For the text-containing cell, return its midpoint in [x, y] coordinate format. 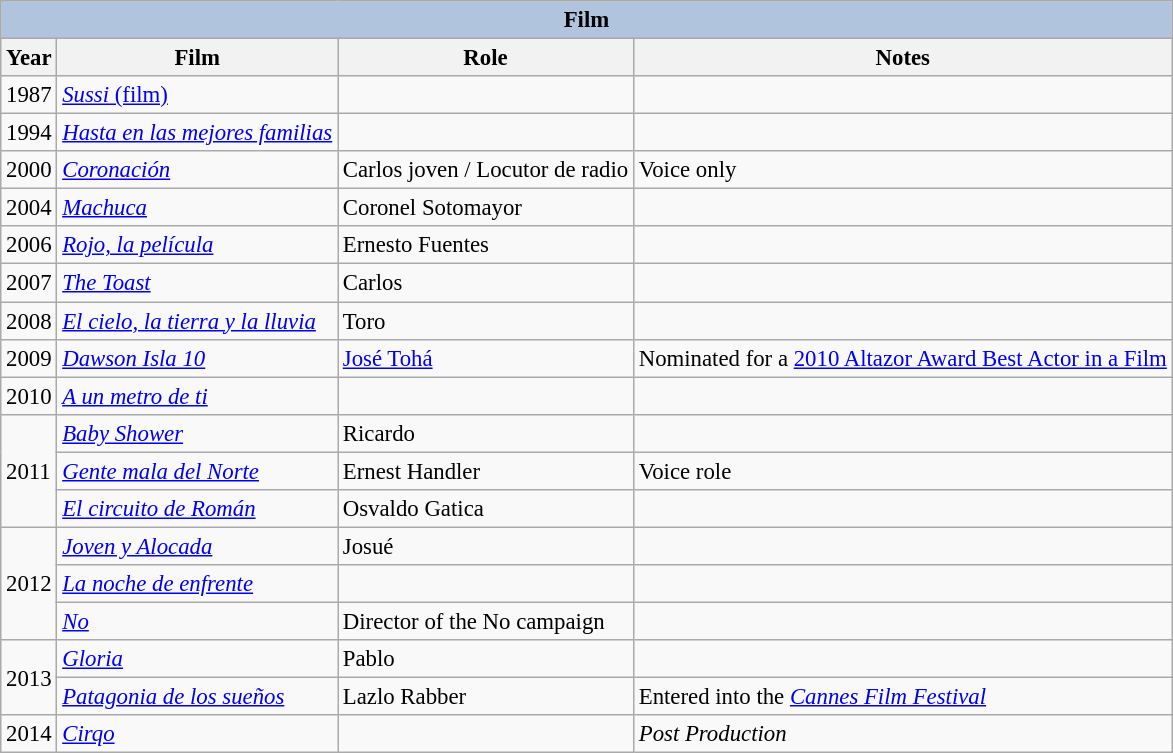
Post Production [902, 734]
Baby Shower [198, 433]
2000 [29, 170]
Josué [486, 546]
2007 [29, 283]
Coronel Sotomayor [486, 208]
2010 [29, 396]
Patagonia de los sueños [198, 697]
2006 [29, 245]
Lazlo Rabber [486, 697]
La noche de enfrente [198, 584]
Voice only [902, 170]
Ernest Handler [486, 471]
Nominated for a 2010 Altazor Award Best Actor in a Film [902, 358]
Dawson Isla 10 [198, 358]
2011 [29, 470]
Entered into the Cannes Film Festival [902, 697]
El cielo, la tierra y la lluvia [198, 321]
Year [29, 58]
No [198, 621]
Ernesto Fuentes [486, 245]
Pablo [486, 659]
2012 [29, 584]
Coronación [198, 170]
2008 [29, 321]
Gloria [198, 659]
Ricardo [486, 433]
2014 [29, 734]
Toro [486, 321]
Hasta en las mejores familias [198, 133]
Rojo, la película [198, 245]
Joven y Alocada [198, 546]
El circuito de Román [198, 509]
Carlos [486, 283]
Voice role [902, 471]
1987 [29, 95]
Director of the No campaign [486, 621]
Carlos joven / Locutor de radio [486, 170]
Osvaldo Gatica [486, 509]
2009 [29, 358]
Gente mala del Norte [198, 471]
A un metro de ti [198, 396]
Sussi (film) [198, 95]
1994 [29, 133]
Notes [902, 58]
José Tohá [486, 358]
2013 [29, 678]
Machuca [198, 208]
Cirqo [198, 734]
Role [486, 58]
The Toast [198, 283]
2004 [29, 208]
